From the cell containing the given text, extract its center point as [x, y] coordinate. 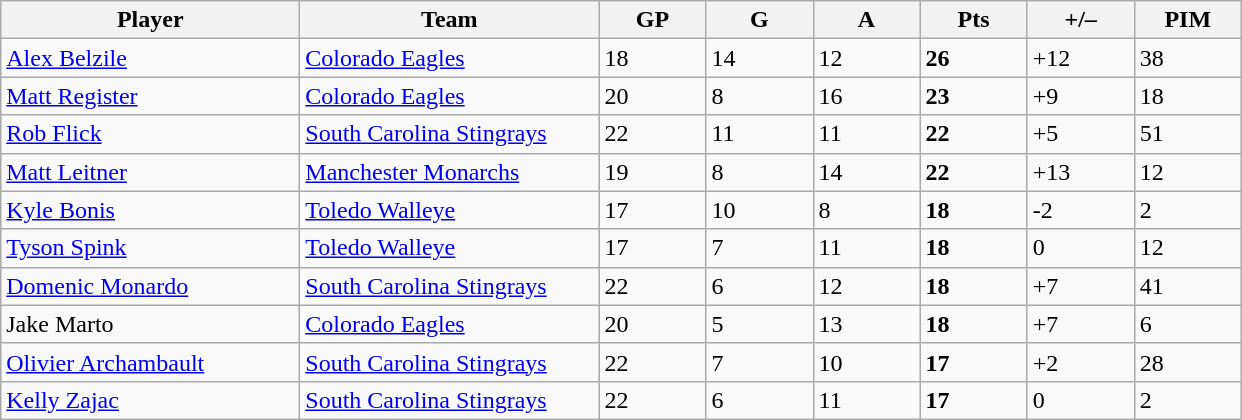
26 [974, 58]
GP [652, 20]
5 [760, 324]
13 [866, 324]
A [866, 20]
+/– [1080, 20]
16 [866, 96]
19 [652, 172]
38 [1188, 58]
Manchester Monarchs [450, 172]
Kelly Zajac [150, 400]
51 [1188, 134]
23 [974, 96]
PIM [1188, 20]
+2 [1080, 362]
41 [1188, 286]
28 [1188, 362]
Kyle Bonis [150, 210]
+9 [1080, 96]
Alex Belzile [150, 58]
Domenic Monardo [150, 286]
Rob Flick [150, 134]
+5 [1080, 134]
G [760, 20]
Jake Marto [150, 324]
Pts [974, 20]
Matt Leitner [150, 172]
Matt Register [150, 96]
+13 [1080, 172]
+12 [1080, 58]
Olivier Archambault [150, 362]
-2 [1080, 210]
Player [150, 20]
Tyson Spink [150, 248]
Team [450, 20]
